Output the (x, y) coordinate of the center of the cell containing the given text.  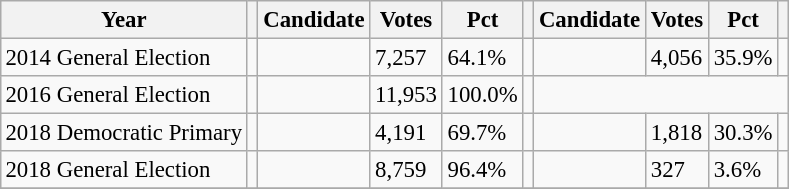
1,818 (676, 133)
327 (676, 170)
100.0% (482, 95)
4,056 (676, 57)
30.3% (742, 133)
2014 General Election (124, 57)
3.6% (742, 170)
8,759 (406, 170)
2018 Democratic Primary (124, 133)
96.4% (482, 170)
2016 General Election (124, 95)
2018 General Election (124, 170)
Year (124, 20)
7,257 (406, 57)
4,191 (406, 133)
64.1% (482, 57)
35.9% (742, 57)
11,953 (406, 95)
69.7% (482, 133)
